Extract the (x, y) coordinate from the center of the cell holding the provided text.  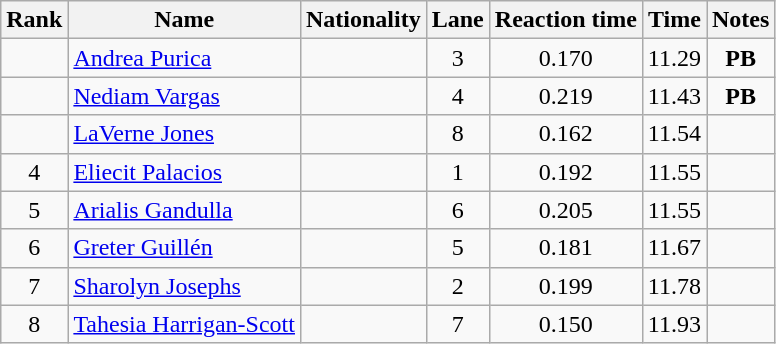
Nationality (363, 20)
Rank (34, 20)
3 (458, 58)
Reaction time (566, 20)
Nediam Vargas (184, 96)
0.181 (566, 248)
Eliecit Palacios (184, 172)
11.67 (674, 248)
11.29 (674, 58)
Arialis Gandulla (184, 210)
Greter Guillén (184, 248)
0.150 (566, 324)
2 (458, 286)
Lane (458, 20)
LaVerne Jones (184, 134)
0.192 (566, 172)
0.205 (566, 210)
Andrea Purica (184, 58)
11.78 (674, 286)
Notes (740, 20)
0.199 (566, 286)
Time (674, 20)
11.93 (674, 324)
Name (184, 20)
11.43 (674, 96)
1 (458, 172)
Tahesia Harrigan-Scott (184, 324)
0.219 (566, 96)
Sharolyn Josephs (184, 286)
11.54 (674, 134)
0.170 (566, 58)
0.162 (566, 134)
